Capture the cell that displays the provided text and extract its [X, Y] central coordinate. 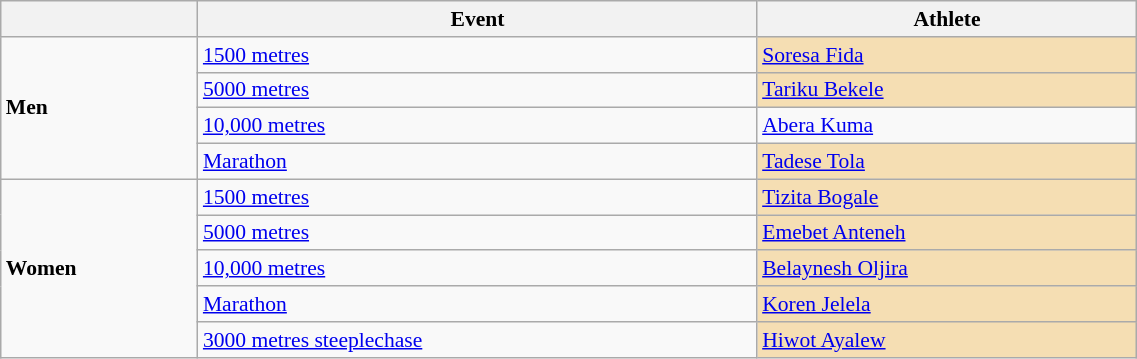
Women [100, 268]
Tadese Tola [947, 162]
Abera Kuma [947, 126]
Tariku Bekele [947, 90]
Koren Jelela [947, 304]
Soresa Fida [947, 55]
Hiwot Ayalew [947, 340]
Athlete [947, 19]
Belaynesh Oljira [947, 269]
Emebet Anteneh [947, 233]
Men [100, 108]
3000 metres steeplechase [478, 340]
Tizita Bogale [947, 197]
Event [478, 19]
